Provide the [x, y] coordinate of the cell's center where the given text is located.  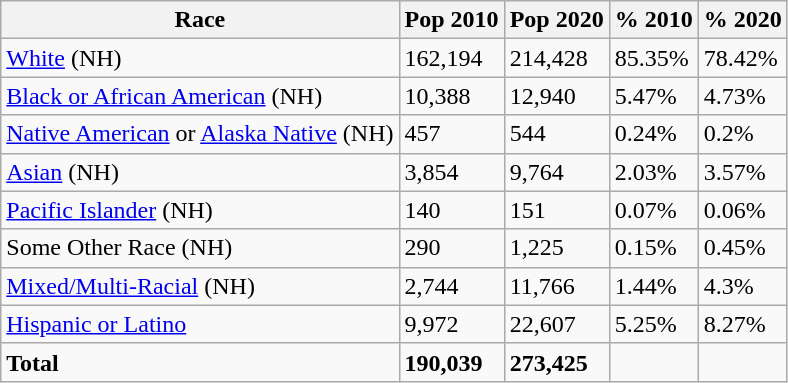
457 [452, 134]
Asian (NH) [200, 172]
Total [200, 362]
190,039 [452, 362]
5.47% [654, 96]
5.25% [654, 324]
% 2020 [742, 20]
Pacific Islander (NH) [200, 210]
85.35% [654, 58]
3.57% [742, 172]
12,940 [556, 96]
22,607 [556, 324]
4.73% [742, 96]
8.27% [742, 324]
4.3% [742, 286]
3,854 [452, 172]
0.45% [742, 248]
1.44% [654, 286]
Native American or Alaska Native (NH) [200, 134]
0.06% [742, 210]
140 [452, 210]
11,766 [556, 286]
Hispanic or Latino [200, 324]
2.03% [654, 172]
290 [452, 248]
10,388 [452, 96]
162,194 [452, 58]
273,425 [556, 362]
9,764 [556, 172]
0.15% [654, 248]
2,744 [452, 286]
9,972 [452, 324]
Race [200, 20]
0.07% [654, 210]
0.24% [654, 134]
Black or African American (NH) [200, 96]
78.42% [742, 58]
% 2010 [654, 20]
Some Other Race (NH) [200, 248]
1,225 [556, 248]
White (NH) [200, 58]
0.2% [742, 134]
214,428 [556, 58]
Pop 2010 [452, 20]
Mixed/Multi-Racial (NH) [200, 286]
Pop 2020 [556, 20]
151 [556, 210]
544 [556, 134]
